Pinpoint the cell where the given text exists, returning its (x, y) midpoint coordinate. 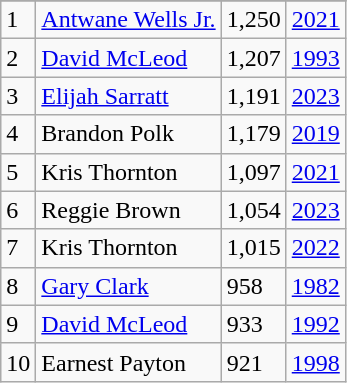
1,250 (254, 20)
9 (18, 324)
Brandon Polk (128, 134)
1,179 (254, 134)
6 (18, 210)
1,191 (254, 96)
1,207 (254, 58)
1993 (316, 58)
Earnest Payton (128, 362)
Antwane Wells Jr. (128, 20)
1,097 (254, 172)
1 (18, 20)
10 (18, 362)
Reggie Brown (128, 210)
Elijah Sarratt (128, 96)
921 (254, 362)
3 (18, 96)
958 (254, 286)
1,054 (254, 210)
5 (18, 172)
2 (18, 58)
7 (18, 248)
4 (18, 134)
1992 (316, 324)
8 (18, 286)
2022 (316, 248)
Gary Clark (128, 286)
1982 (316, 286)
1998 (316, 362)
933 (254, 324)
1,015 (254, 248)
2019 (316, 134)
